Return the (X, Y) coordinate for the center point of the cell that contains the specified text.  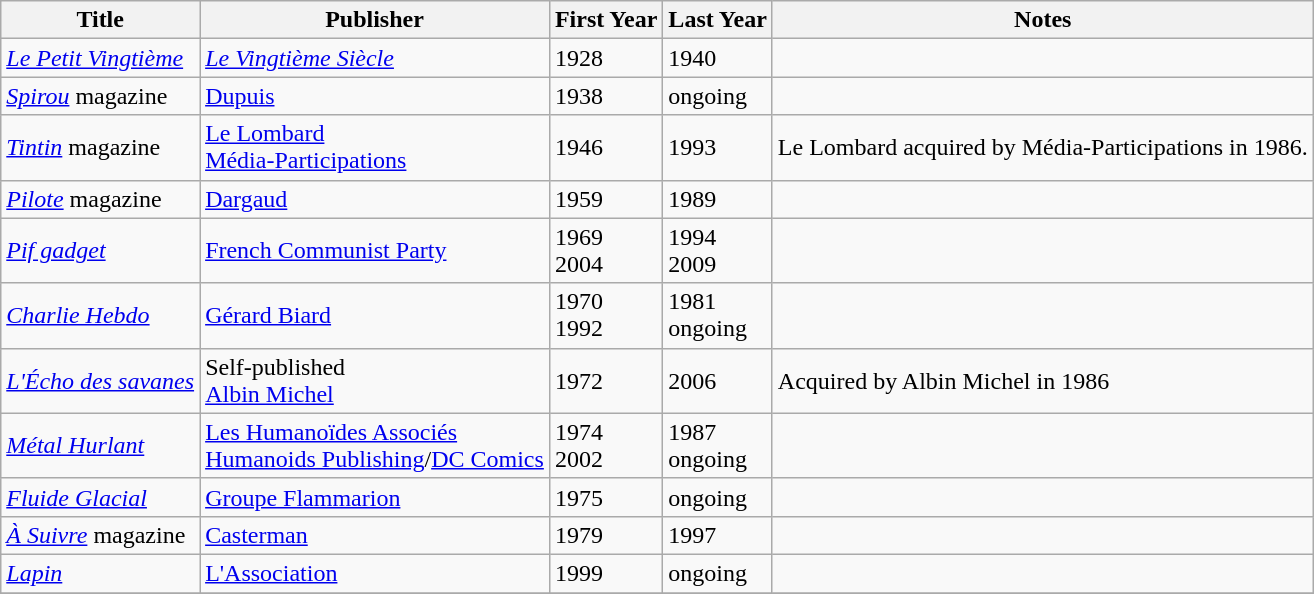
Charlie Hebdo (100, 316)
Spirou magazine (100, 96)
L'Écho des savanes (100, 380)
Fluide Glacial (100, 497)
Gérard Biard (375, 316)
1946 (606, 148)
1999 (606, 573)
Pilote magazine (100, 199)
1975 (606, 497)
1940 (718, 58)
1989 (718, 199)
19942009 (718, 250)
French Communist Party (375, 250)
Notes (1042, 20)
19701992 (606, 316)
First Year (606, 20)
Publisher (375, 20)
Self-publishedAlbin Michel (375, 380)
Dupuis (375, 96)
1981ongoing (718, 316)
1997 (718, 535)
Acquired by Albin Michel in 1986 (1042, 380)
Les Humanoïdes AssociésHumanoids Publishing/DC Comics (375, 446)
Le LombardMédia-Participations (375, 148)
Groupe Flammarion (375, 497)
Le Lombard acquired by Média-Participations in 1986. (1042, 148)
Lapin (100, 573)
1959 (606, 199)
À Suivre magazine (100, 535)
2006 (718, 380)
1987ongoing (718, 446)
1993 (718, 148)
1938 (606, 96)
19742002 (606, 446)
1979 (606, 535)
Métal Hurlant (100, 446)
Title (100, 20)
Le Petit Vingtième (100, 58)
Casterman (375, 535)
Dargaud (375, 199)
19692004 (606, 250)
1972 (606, 380)
Last Year (718, 20)
1928 (606, 58)
Tintin magazine (100, 148)
Pif gadget (100, 250)
L'Association (375, 573)
Le Vingtième Siècle (375, 58)
